Return the [x, y] coordinate for the center point of the cell that contains the specified text.  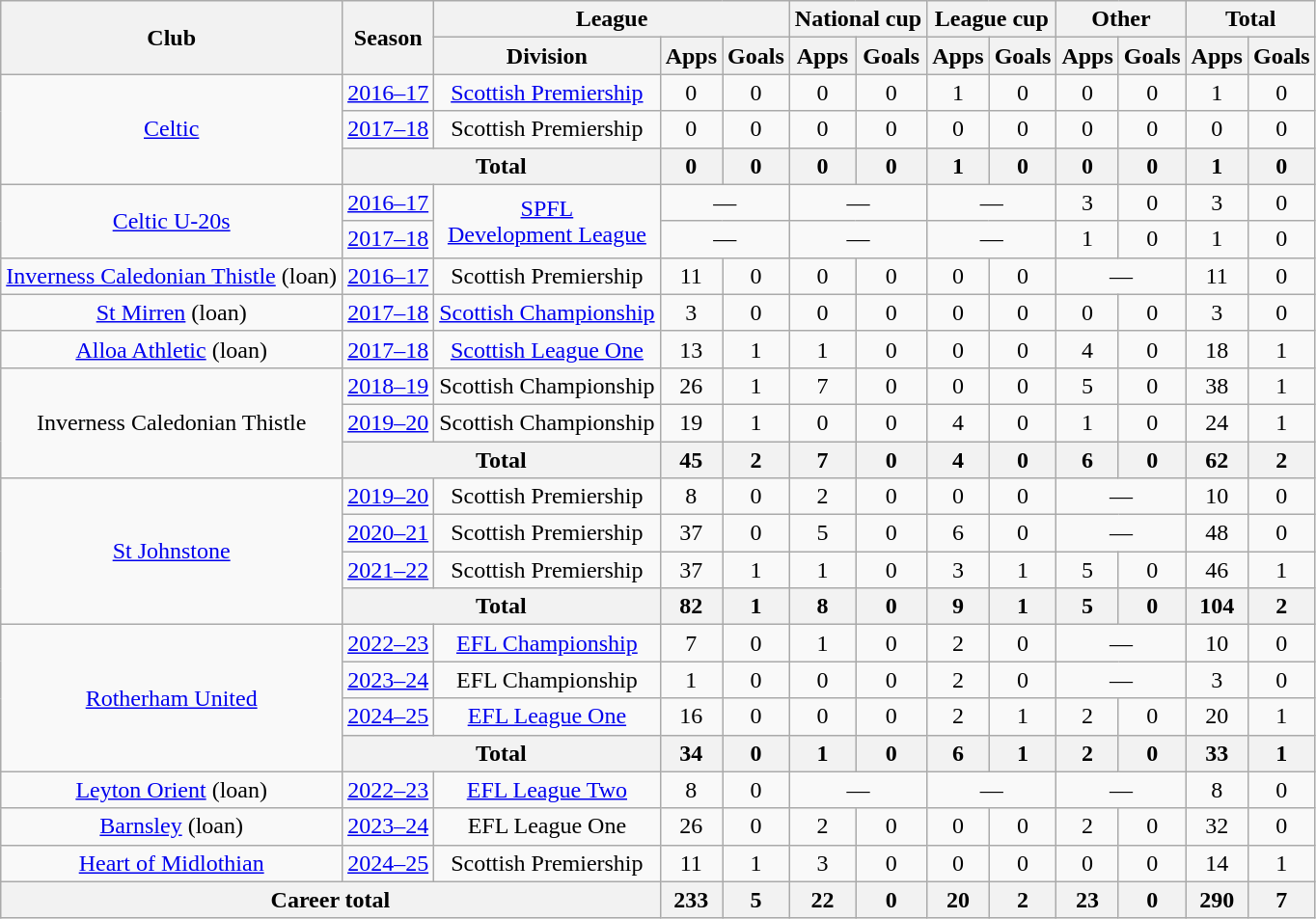
EFL League Two [547, 790]
Scottish League One [547, 349]
24 [1217, 422]
2018–19 [388, 386]
Celtic U-20s [172, 221]
Inverness Caledonian Thistle (loan) [172, 276]
233 [691, 900]
48 [1217, 533]
Career total [330, 900]
National cup [858, 19]
45 [691, 460]
19 [691, 422]
32 [1217, 826]
62 [1217, 460]
14 [1217, 863]
Celtic [172, 129]
16 [691, 716]
SPFLDevelopment League [547, 221]
34 [691, 753]
13 [691, 349]
Division [547, 56]
Heart of Midlothian [172, 863]
9 [958, 607]
Rotherham United [172, 698]
23 [1087, 900]
Inverness Caledonian Thistle [172, 422]
82 [691, 607]
22 [822, 900]
104 [1217, 607]
2020–21 [388, 533]
Leyton Orient (loan) [172, 790]
League cup [992, 19]
Alloa Athletic (loan) [172, 349]
2021–22 [388, 570]
46 [1217, 570]
18 [1217, 349]
290 [1217, 900]
33 [1217, 753]
Club [172, 38]
League [612, 19]
Barnsley (loan) [172, 826]
St Johnstone [172, 552]
St Mirren (loan) [172, 312]
38 [1217, 386]
Other [1121, 19]
Season [388, 38]
